Find where the given text appears and provide that cell's center as (X, Y) coordinate. 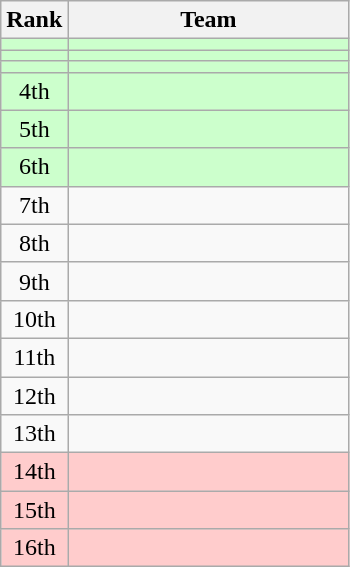
4th (34, 91)
5th (34, 129)
6th (34, 167)
Team (208, 20)
16th (34, 548)
9th (34, 281)
10th (34, 319)
14th (34, 472)
13th (34, 434)
11th (34, 357)
12th (34, 395)
8th (34, 243)
7th (34, 205)
Rank (34, 20)
15th (34, 510)
